Find where the given text appears and provide that cell's center as [X, Y] coordinate. 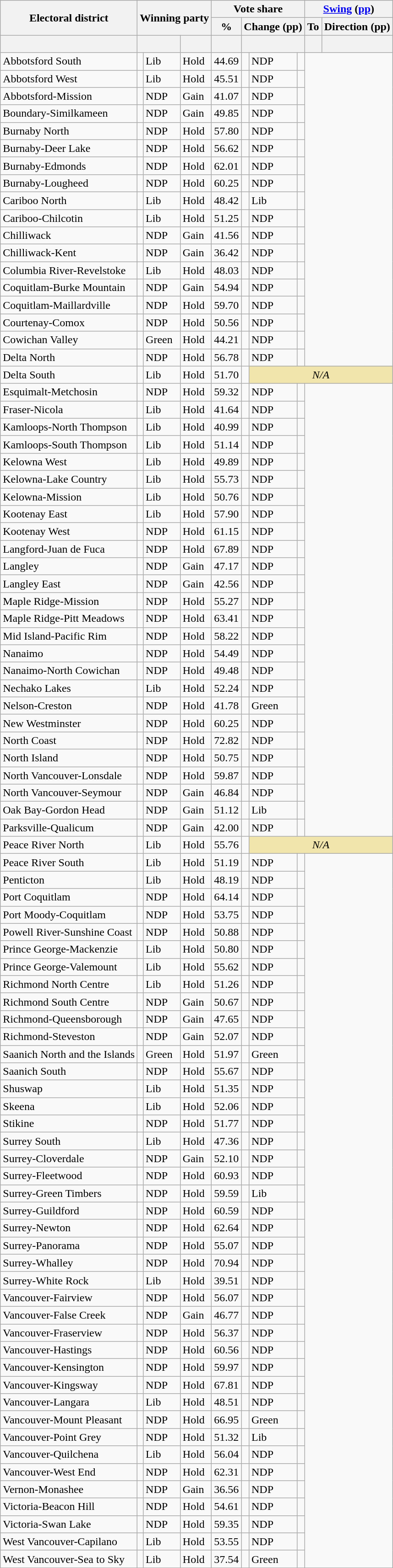
Kootenay West [69, 532]
Langley [69, 566]
59.97 [226, 1368]
Kelowna-Lake Country [69, 479]
50.67 [226, 1002]
44.21 [226, 340]
50.56 [226, 323]
55.27 [226, 601]
Mid Island-Pacific Rim [69, 636]
Vancouver-Kingsway [69, 1385]
Skeena [69, 1106]
Cowichan Valley [69, 340]
Surrey-Green Timbers [69, 1193]
Surrey-White Rock [69, 1280]
Surrey-Panorama [69, 1245]
56.37 [226, 1333]
North Coast [69, 740]
Vancouver-West End [69, 1472]
Vancouver-False Creek [69, 1315]
North Island [69, 758]
Electoral district [69, 18]
Langford-Juan de Fuca [69, 549]
41.78 [226, 706]
Delta North [69, 357]
Columbia River-Revelstoke [69, 270]
Kamloops-North Thompson [69, 427]
60.93 [226, 1176]
West Vancouver-Capilano [69, 1541]
West Vancouver-Sea to Sky [69, 1559]
62.01 [226, 166]
Boundary-Similkameen [69, 113]
47.65 [226, 1019]
Direction (pp) [357, 27]
47.17 [226, 566]
Surrey-Whalley [69, 1263]
49.85 [226, 113]
Vancouver-Quilchena [69, 1455]
Richmond South Centre [69, 1002]
56.07 [226, 1298]
Surrey-Fleetwood [69, 1176]
46.84 [226, 793]
North Vancouver-Seymour [69, 793]
49.89 [226, 462]
Richmond-Queensborough [69, 1019]
Chilliwack-Kent [69, 253]
Delta South [69, 375]
50.88 [226, 932]
51.97 [226, 1054]
Vancouver-Hastings [69, 1350]
North Vancouver-Lonsdale [69, 776]
54.94 [226, 288]
Vancouver-Langara [69, 1402]
Burnaby-Lougheed [69, 183]
36.42 [226, 253]
72.82 [226, 740]
New Westminster [69, 723]
51.19 [226, 862]
62.64 [226, 1228]
Cariboo-Chilcotin [69, 218]
52.24 [226, 688]
48.51 [226, 1402]
Port Coquitlam [69, 897]
Abbotsford-Mission [69, 96]
Vote share [258, 9]
60.59 [226, 1211]
Kamloops-South Thompson [69, 444]
52.10 [226, 1158]
Vernon-Monashee [69, 1489]
Kelowna West [69, 462]
Saanich North and the Islands [69, 1054]
Maple Ridge-Pitt Meadows [69, 619]
Courtenay-Comox [69, 323]
59.87 [226, 776]
Prince George-Valemount [69, 967]
Peace River North [69, 845]
52.07 [226, 1036]
51.77 [226, 1124]
Coquitlam-Maillardville [69, 305]
48.03 [226, 270]
54.49 [226, 653]
55.07 [226, 1245]
59.59 [226, 1193]
51.35 [226, 1089]
Winning party [175, 18]
Richmond-Steveston [69, 1036]
55.73 [226, 479]
Nelson-Creston [69, 706]
37.54 [226, 1559]
63.41 [226, 619]
Vancouver-Kensington [69, 1368]
59.32 [226, 392]
48.19 [226, 880]
51.70 [226, 375]
51.25 [226, 218]
Esquimalt-Metchosin [69, 392]
Kelowna-Mission [69, 496]
60.56 [226, 1350]
41.07 [226, 96]
59.70 [226, 305]
Kootenay East [69, 514]
56.62 [226, 148]
Vancouver-Point Grey [69, 1437]
Shuswap [69, 1089]
59.35 [226, 1524]
42.00 [226, 828]
53.55 [226, 1541]
Stikine [69, 1124]
Peace River South [69, 862]
51.32 [226, 1437]
Victoria-Beacon Hill [69, 1507]
62.31 [226, 1472]
44.69 [226, 61]
42.56 [226, 584]
Chilliwack [69, 236]
Vancouver-Fraserview [69, 1333]
36.56 [226, 1489]
57.90 [226, 514]
Nanaimo-North Cowichan [69, 671]
54.61 [226, 1507]
52.06 [226, 1106]
Parksville-Qualicum [69, 828]
Abbotsford West [69, 79]
Richmond North Centre [69, 984]
47.36 [226, 1141]
40.99 [226, 427]
64.14 [226, 897]
53.75 [226, 915]
56.04 [226, 1455]
67.89 [226, 549]
49.48 [226, 671]
Coquitlam-Burke Mountain [69, 288]
51.14 [226, 444]
Victoria-Swan Lake [69, 1524]
Saanich South [69, 1072]
67.81 [226, 1385]
55.62 [226, 967]
Abbotsford South [69, 61]
Powell River-Sunshine Coast [69, 932]
Fraser-Nicola [69, 410]
48.42 [226, 200]
Change (pp) [273, 27]
50.75 [226, 758]
% [226, 27]
Nanaimo [69, 653]
50.76 [226, 496]
Surrey-Newton [69, 1228]
Prince George-Mackenzie [69, 949]
66.95 [226, 1420]
Surrey-Cloverdale [69, 1158]
Burnaby North [69, 131]
Penticton [69, 880]
51.12 [226, 810]
70.94 [226, 1263]
46.77 [226, 1315]
Cariboo North [69, 200]
39.51 [226, 1280]
56.78 [226, 357]
57.80 [226, 131]
Burnaby-Deer Lake [69, 148]
41.64 [226, 410]
Vancouver-Fairview [69, 1298]
50.80 [226, 949]
Oak Bay-Gordon Head [69, 810]
Langley East [69, 584]
55.67 [226, 1072]
Surrey-Guildford [69, 1211]
Nechako Lakes [69, 688]
Port Moody-Coquitlam [69, 915]
45.51 [226, 79]
Swing (pp) [349, 9]
51.26 [226, 984]
61.15 [226, 532]
Burnaby-Edmonds [69, 166]
58.22 [226, 636]
55.76 [226, 845]
Surrey South [69, 1141]
Maple Ridge-Mission [69, 601]
Vancouver-Mount Pleasant [69, 1420]
41.56 [226, 236]
To [313, 27]
